Find where the given text appears and provide that cell's center as (X, Y) coordinate. 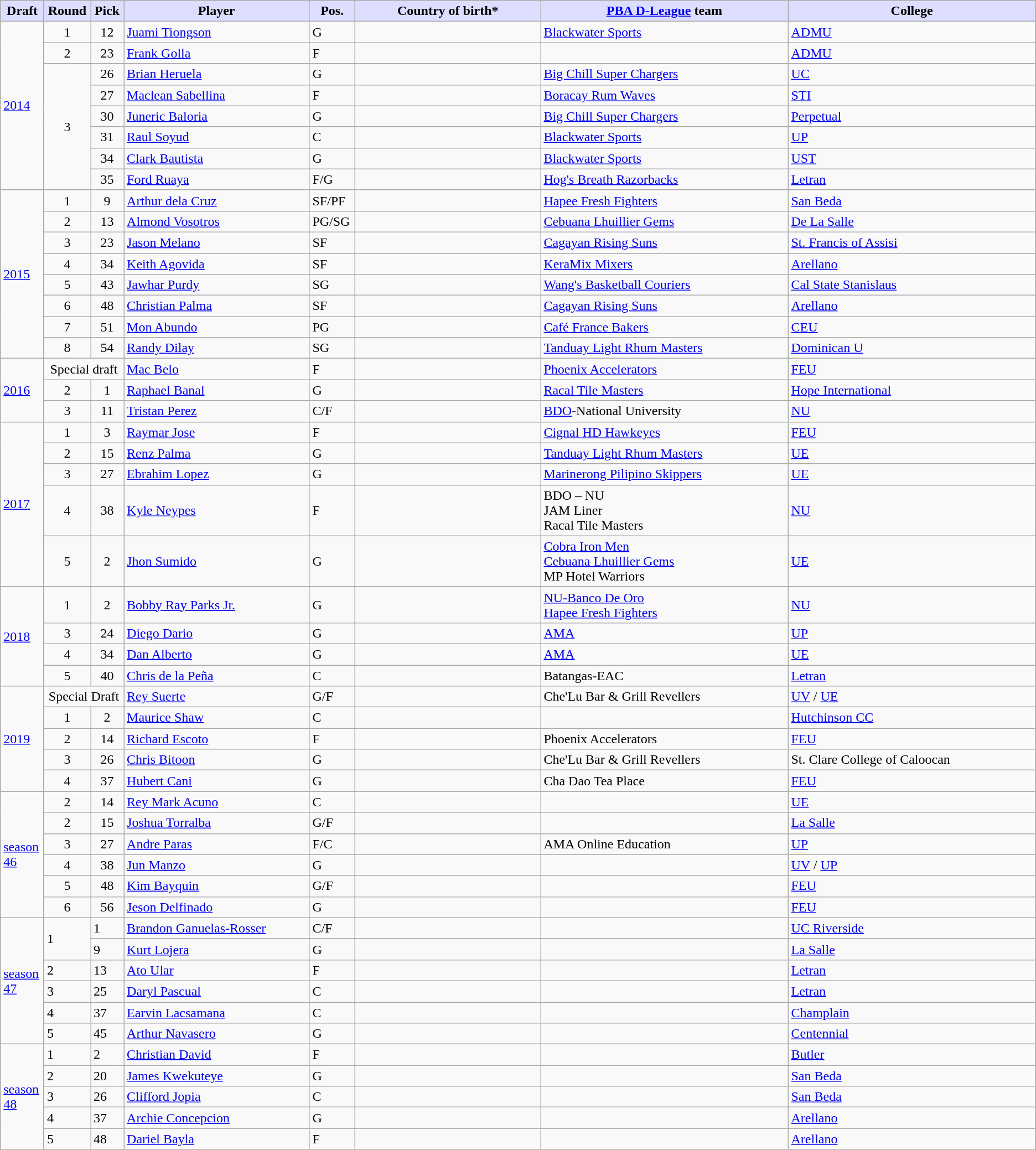
Hog's Breath Razorbacks (664, 179)
Jawhar Purdy (217, 285)
2019 (22, 739)
BDO-National University (664, 411)
UV / UP (912, 865)
Centennial (912, 1034)
Perpetual (912, 116)
CEU (912, 327)
Christian Palma (217, 306)
Raymar Jose (217, 432)
8 (67, 348)
UV / UE (912, 697)
Round (67, 11)
KeraMix Mixers (664, 264)
Joshua Torralba (217, 823)
Pick (107, 11)
45 (107, 1034)
UST (912, 158)
Kyle Neypes (217, 510)
F/C (332, 844)
Marinerong Pilipino Skippers (664, 474)
2017 (22, 504)
Daryl Pascual (217, 991)
James Kwekuteye (217, 1076)
season 47 (22, 981)
Draft (22, 11)
51 (107, 327)
Butler (912, 1055)
Chris Bitoon (217, 760)
Randy Dilay (217, 348)
Cobra Iron MenCebuana Lhuillier GemsMP Hotel Warriors (664, 561)
Dominican U (912, 348)
Kurt Lojera (217, 949)
Player (217, 11)
Maclean Sabellina (217, 95)
Jeson Delfinado (217, 907)
Frank Golla (217, 53)
Dan Alberto (217, 654)
20 (107, 1076)
Andre Paras (217, 844)
Raphael Banal (217, 390)
Maurice Shaw (217, 718)
Ebrahim Lopez (217, 474)
Batangas-EAC (664, 676)
Archie Concepcion (217, 1118)
PG/SG (332, 221)
Kim Bayquin (217, 886)
Ato Ular (217, 970)
Earvin Lacsamana (217, 1012)
Hope International (912, 390)
NU-Banco De OroHapee Fresh Fighters (664, 604)
Mac Belo (217, 369)
PG (332, 327)
40 (107, 676)
Champlain (912, 1012)
F/G (332, 179)
Cal State Stanislaus (912, 285)
Dariel Bayla (217, 1139)
St. Clare College of Caloocan (912, 760)
Special draft (84, 369)
30 (107, 116)
54 (107, 348)
Christian David (217, 1055)
43 (107, 285)
56 (107, 907)
Jason Melano (217, 242)
Mon Abundo (217, 327)
Clifford Jopia (217, 1097)
Racal Tile Masters (664, 390)
Bobby Ray Parks Jr. (217, 604)
Rey Suerte (217, 697)
Pos. (332, 11)
Keith Agovida (217, 264)
Jun Manzo (217, 865)
College (912, 11)
Rey Mark Acuno (217, 802)
2014 (22, 106)
Tristan Perez (217, 411)
Café France Bakers (664, 327)
Country of birth* (448, 11)
Hubert Cani (217, 781)
Cha Dao Tea Place (664, 781)
Wang's Basketball Couriers (664, 285)
12 (107, 32)
Cignal HD Hawkeyes (664, 432)
7 (67, 327)
Arthur dela Cruz (217, 200)
Cebuana Lhuillier Gems (664, 221)
Chris de la Peña (217, 676)
2018 (22, 636)
2016 (22, 390)
UC Riverside (912, 928)
25 (107, 991)
Renz Palma (217, 453)
SF/PF (332, 200)
Hapee Fresh Fighters (664, 200)
AMA Online Education (664, 844)
Richard Escoto (217, 739)
St. Francis of Assisi (912, 242)
Raul Soyud (217, 137)
STI (912, 95)
11 (107, 411)
Special Draft (84, 697)
Clark Bautista (217, 158)
BDO – NU JAM LinerRacal Tile Masters (664, 510)
Jhon Sumido (217, 561)
Hutchinson CC (912, 718)
31 (107, 137)
Ford Ruaya (217, 179)
Arthur Navasero (217, 1034)
Brian Heruela (217, 74)
2015 (22, 274)
Juami Tiongson (217, 32)
35 (107, 179)
Almond Vosotros (217, 221)
PBA D-League team (664, 11)
Boracay Rum Waves (664, 95)
De La Salle (912, 221)
Brandon Ganuelas-Rosser (217, 928)
UC (912, 74)
24 (107, 633)
Diego Dario (217, 633)
season 48 (22, 1097)
Juneric Baloria (217, 116)
season 46 (22, 854)
